Locate the cell with the specified text and output its (X, Y) center coordinate. 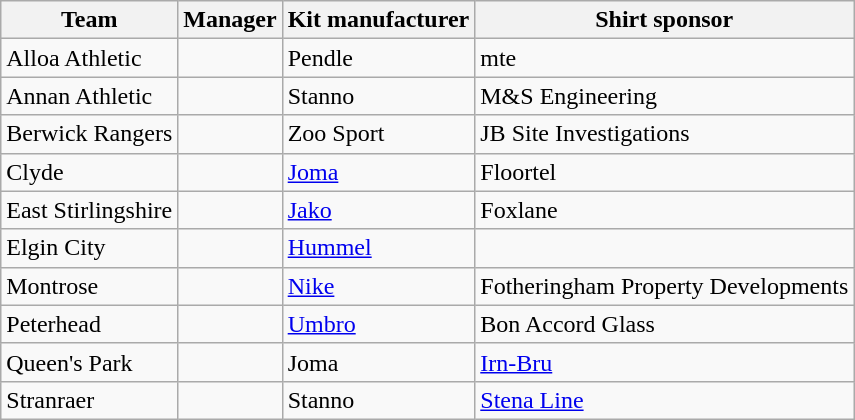
Montrose (90, 286)
Hummel (378, 248)
Queen's Park (90, 362)
JB Site Investigations (664, 134)
Foxlane (664, 210)
Kit manufacturer (378, 20)
Stranraer (90, 400)
Alloa Athletic (90, 58)
M&S Engineering (664, 96)
Shirt sponsor (664, 20)
Nike (378, 286)
Floortel (664, 172)
Zoo Sport (378, 134)
Irn-Bru (664, 362)
Bon Accord Glass (664, 324)
Manager (230, 20)
Clyde (90, 172)
Annan Athletic (90, 96)
Stena Line (664, 400)
Umbro (378, 324)
Berwick Rangers (90, 134)
Peterhead (90, 324)
Jako (378, 210)
Fotheringham Property Developments (664, 286)
Team (90, 20)
East Stirlingshire (90, 210)
Elgin City (90, 248)
Pendle (378, 58)
mte (664, 58)
